Output the (x, y) coordinate of the center of the cell containing the given text.  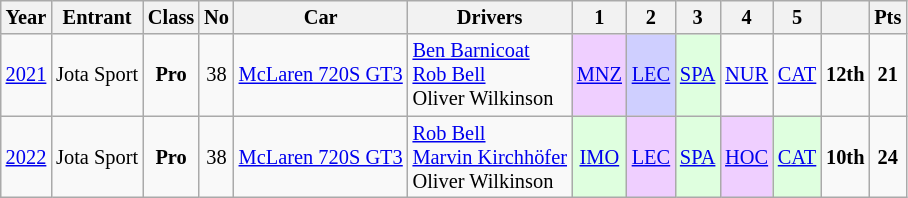
NUR (746, 75)
Pts (888, 17)
2022 (26, 157)
1 (600, 17)
2021 (26, 75)
Ben Barnicoat Rob Bell Oliver Wilkinson (490, 75)
4 (746, 17)
10th (845, 157)
12th (845, 75)
IMO (600, 157)
Class (171, 17)
Entrant (97, 17)
3 (698, 17)
MNZ (600, 75)
Year (26, 17)
No (216, 17)
21 (888, 75)
HOC (746, 157)
5 (797, 17)
Drivers (490, 17)
24 (888, 157)
Car (321, 17)
Rob Bell Marvin Kirchhöfer Oliver Wilkinson (490, 157)
2 (651, 17)
